Pinpoint the cell where the given text exists, returning its (X, Y) midpoint coordinate. 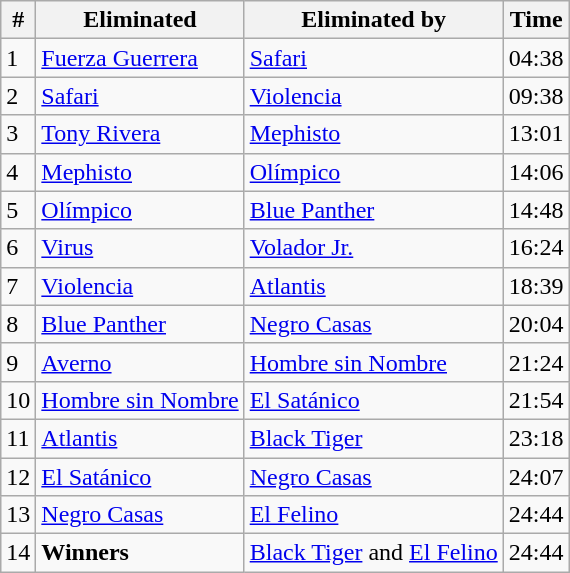
Volador Jr. (374, 248)
Tony Rivera (140, 134)
6 (18, 248)
14 (18, 553)
04:38 (536, 58)
Black Tiger and El Felino (374, 553)
9 (18, 362)
16:24 (536, 248)
20:04 (536, 324)
12 (18, 477)
Winners (140, 553)
# (18, 20)
5 (18, 210)
21:54 (536, 400)
23:18 (536, 438)
El Felino (374, 515)
13 (18, 515)
14:06 (536, 172)
11 (18, 438)
Fuerza Guerrera (140, 58)
14:48 (536, 210)
Black Tiger (374, 438)
21:24 (536, 362)
8 (18, 324)
10 (18, 400)
Time (536, 20)
13:01 (536, 134)
Eliminated (140, 20)
09:38 (536, 96)
4 (18, 172)
18:39 (536, 286)
3 (18, 134)
24:07 (536, 477)
2 (18, 96)
Averno (140, 362)
Virus (140, 248)
1 (18, 58)
Eliminated by (374, 20)
7 (18, 286)
